Pinpoint the cell where the given text exists, returning its (x, y) midpoint coordinate. 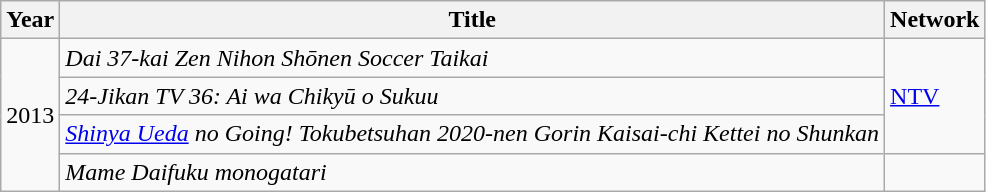
Shinya Ueda no Going! Tokubetsuhan 2020-nen Gorin Kaisai-chi Kettei no Shunkan (472, 134)
Year (30, 20)
Network (935, 20)
NTV (935, 96)
Title (472, 20)
Dai 37-kai Zen Nihon Shōnen Soccer Taikai (472, 58)
Mame Daifuku monogatari (472, 172)
2013 (30, 115)
24-Jikan TV 36: Ai wa Chikyū o Sukuu (472, 96)
